Search for the cell housing the specified text and yield its (X, Y) center coordinate. 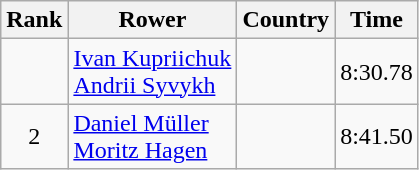
Ivan KupriichukAndrii Syvykh (152, 72)
Country (286, 20)
Rank (34, 20)
2 (34, 136)
Rower (152, 20)
8:41.50 (377, 136)
8:30.78 (377, 72)
Daniel MüllerMoritz Hagen (152, 136)
Time (377, 20)
